Search for the cell housing the specified text and yield its (x, y) center coordinate. 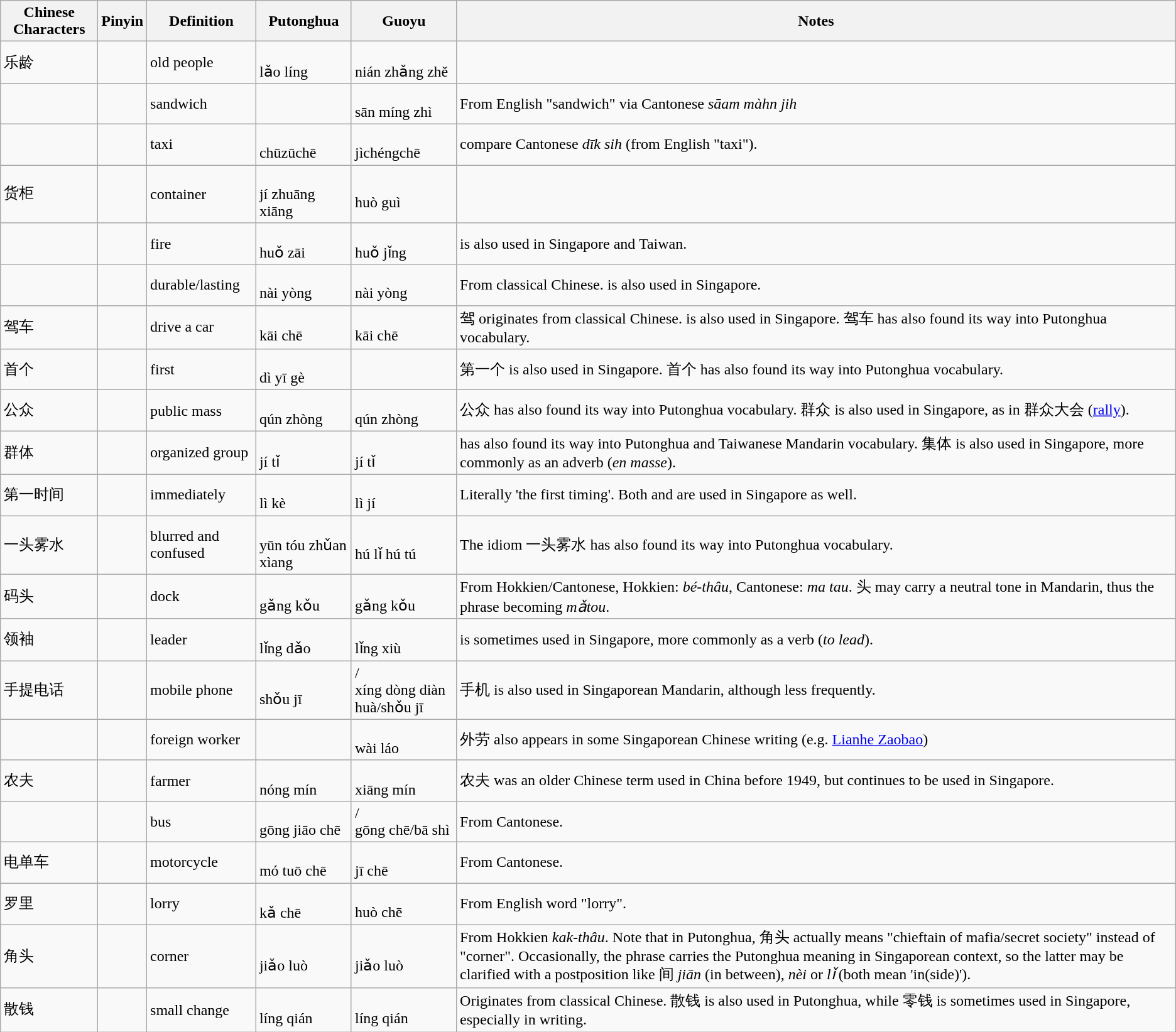
huǒ jǐng (403, 244)
sān míng zhì (403, 103)
手机 is also used in Singaporean Mandarin, although less frequently. (817, 690)
has also found its way into Putonghua and Taiwanese Mandarin vocabulary. 集体 is also used in Singapore, more commonly as an adverb (en masse). (817, 453)
immediately (202, 495)
一头雾水 (49, 545)
农夫 (49, 780)
nóng mín (303, 780)
驾 originates from classical Chinese. is also used in Singapore. 驾车 has also found its way into Putonghua vocabulary. (817, 327)
From classical Chinese. is also used in Singapore. (817, 285)
Pinyin (122, 21)
手提电话 (49, 690)
is sometimes used in Singapore, more commonly as a verb (to lead). (817, 639)
第一时间 (49, 495)
lorry (202, 904)
nián zhǎng zhě (403, 63)
foreign worker (202, 740)
lì kè (303, 495)
From Hokkien/Cantonese, Hokkien: bé-thâu, Cantonese: ma tau. 头 may carry a neutral tone in Mandarin, thus the phrase becoming mǎtou. (817, 597)
first (202, 369)
Guoyu (403, 21)
码头 (49, 597)
durable/lasting (202, 285)
sandwich (202, 103)
公众 (49, 411)
lǐng dǎo (303, 639)
motorcycle (202, 862)
The idiom 一头雾水 has also found its way into Putonghua vocabulary. (817, 545)
jī chē (403, 862)
Definition (202, 21)
dì yī gè (303, 369)
huò chē (403, 904)
/gōng chē/bā shì (403, 822)
/xíng dòng diàn huà/shǒu jī (403, 690)
角头 (49, 956)
shǒu jī (303, 690)
第一个 is also used in Singapore. 首个 has also found its way into Putonghua vocabulary. (817, 369)
From English word "lorry". (817, 904)
群体 (49, 453)
罗里 (49, 904)
hú lǐ hú tú (403, 545)
From English "sandwich" via Cantonese sāam màhn jih (817, 103)
mobile phone (202, 690)
mó tuō chē (303, 862)
dock (202, 597)
领袖 (49, 639)
public mass (202, 411)
farmer (202, 780)
jí zhuāng xiāng (303, 193)
Literally 'the first timing'. Both and are used in Singapore as well. (817, 495)
drive a car (202, 327)
yūn tóu zhǔan xìang (303, 545)
货柜 (49, 193)
电单车 (49, 862)
kǎ chē (303, 904)
农夫 was an older Chinese term used in China before 1949, but continues to be used in Singapore. (817, 780)
organized group (202, 453)
外劳 also appears in some Singaporean Chinese writing (e.g. Lianhe Zaobao) (817, 740)
lì jí (403, 495)
is also used in Singapore and Taiwan. (817, 244)
small change (202, 1010)
lǐng xiù (403, 639)
Putonghua (303, 21)
Notes (817, 21)
jìchéngchē (403, 144)
huò guì (403, 193)
乐龄 (49, 63)
huǒ zāi (303, 244)
gōng jiāo chē (303, 822)
container (202, 193)
old people (202, 63)
公众 has also found its way into Putonghua vocabulary. 群众 is also used in Singapore, as in 群众大会 (rally). (817, 411)
Chinese Characters (49, 21)
wài láo (403, 740)
corner (202, 956)
Originates from classical Chinese. 散钱 is also used in Putonghua, while 零钱 is sometimes used in Singapore, especially in writing. (817, 1010)
首个 (49, 369)
chūzūchē (303, 144)
compare Cantonese dīk sih (from English "taxi"). (817, 144)
bus (202, 822)
fire (202, 244)
xiāng mín (403, 780)
leader (202, 639)
taxi (202, 144)
blurred and confused (202, 545)
驾车 (49, 327)
lǎo líng (303, 63)
散钱 (49, 1010)
